Return the [X, Y] coordinate for the center point of the cell that contains the specified text.  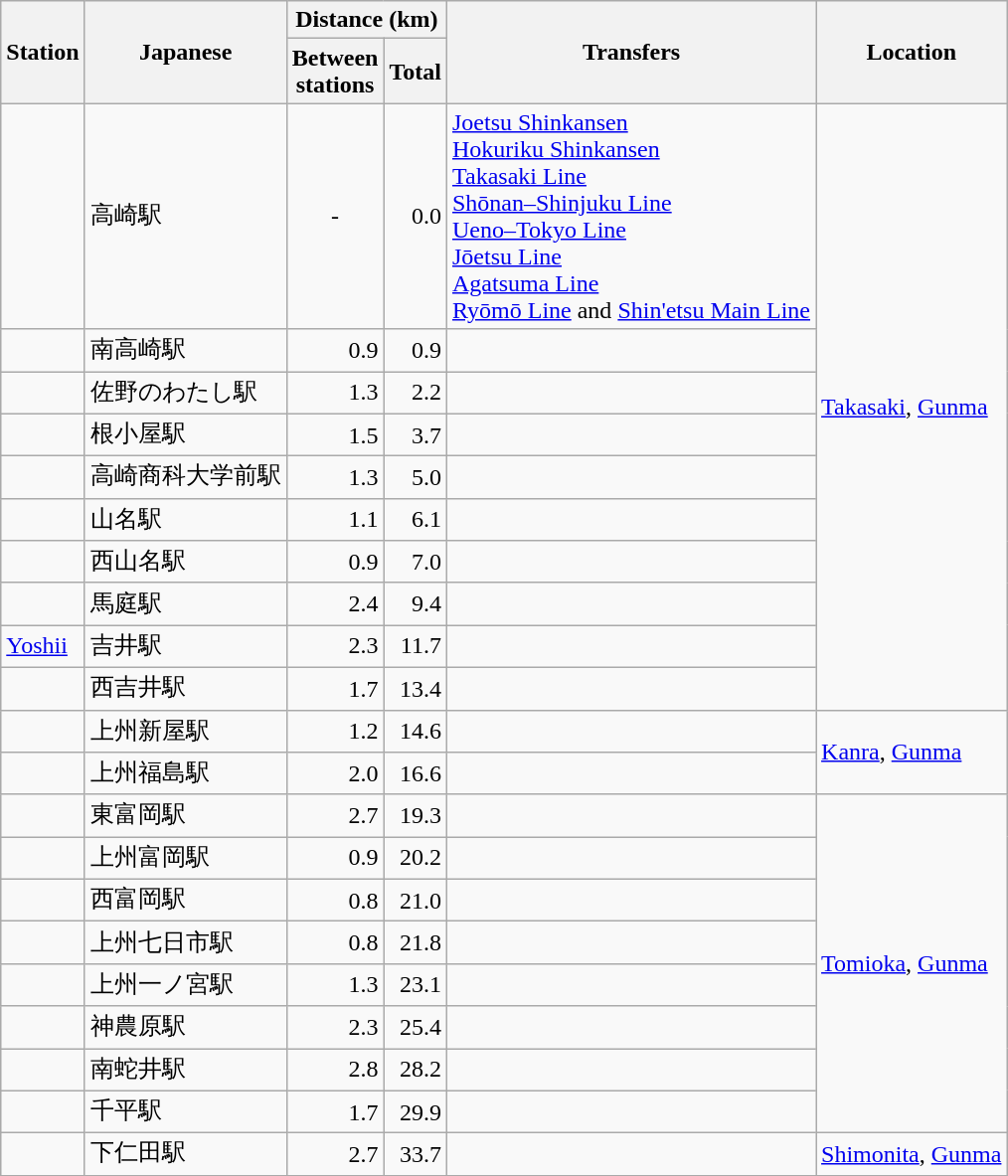
Location [912, 52]
3.7 [416, 435]
Transfers [630, 52]
29.9 [416, 1111]
高崎商科大学前駅 [185, 477]
16.6 [416, 773]
Distance (km) [366, 20]
1.1 [335, 519]
21.8 [416, 942]
1.5 [335, 435]
14.6 [416, 732]
Kanra, Gunma [912, 752]
Tomioka, Gunma [912, 963]
馬庭駅 [185, 604]
25.4 [416, 1028]
11.7 [416, 646]
9.4 [416, 604]
23.1 [416, 984]
33.7 [416, 1155]
13.4 [416, 688]
6.1 [416, 519]
Takasaki, Gunma [912, 407]
佐野のわたし駅 [185, 394]
- [335, 217]
上州七日市駅 [185, 942]
上州富岡駅 [185, 859]
0.0 [416, 217]
7.0 [416, 563]
Total [416, 72]
Station [43, 52]
西富岡駅 [185, 901]
2.4 [335, 604]
Yoshii [43, 646]
下仁田駅 [185, 1155]
2.8 [335, 1070]
2.2 [416, 394]
神農原駅 [185, 1028]
Japanese [185, 52]
上州福島駅 [185, 773]
南高崎駅 [185, 350]
吉井駅 [185, 646]
2.0 [335, 773]
19.3 [416, 815]
東富岡駅 [185, 815]
28.2 [416, 1070]
20.2 [416, 859]
Joetsu ShinkansenHokuriku ShinkansenTakasaki LineShōnan–Shinjuku LineUeno–Tokyo LineJōetsu LineAgatsuma LineRyōmō Line and Shin'etsu Main Line [630, 217]
Betweenstations [335, 72]
高崎駅 [185, 217]
千平駅 [185, 1111]
南蛇井駅 [185, 1070]
根小屋駅 [185, 435]
1.2 [335, 732]
21.0 [416, 901]
Shimonita, Gunma [912, 1155]
山名駅 [185, 519]
5.0 [416, 477]
西山名駅 [185, 563]
西吉井駅 [185, 688]
上州一ノ宮駅 [185, 984]
上州新屋駅 [185, 732]
